Find where the given text appears and provide that cell's center as [X, Y] coordinate. 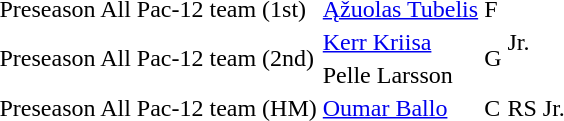
Kerr Kriisa [400, 42]
G [493, 58]
Pelle Larsson [400, 75]
